For the text-containing cell, return its midpoint in [X, Y] coordinate format. 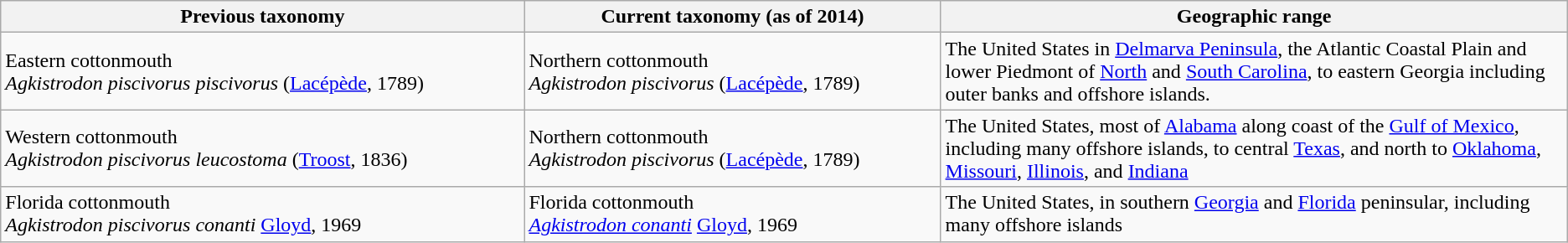
Geographic range [1254, 17]
Previous taxonomy [263, 17]
Florida cottonmouthAgkistrodon conanti Gloyd, 1969 [732, 215]
Florida cottonmouthAgkistrodon piscivorus conanti Gloyd, 1969 [263, 215]
The United States, in southern Georgia and Florida peninsular, including many offshore islands [1254, 215]
Eastern cottonmouthAgkistrodon piscivorus piscivorus (Lacépède, 1789) [263, 71]
Western cottonmouthAgkistrodon piscivorus leucostoma (Troost, 1836) [263, 148]
Current taxonomy (as of 2014) [732, 17]
